Pinpoint the cell where the given text exists, returning its (X, Y) midpoint coordinate. 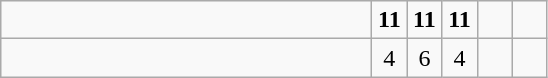
6 (424, 58)
